From the cell containing the given text, extract its center point as [x, y] coordinate. 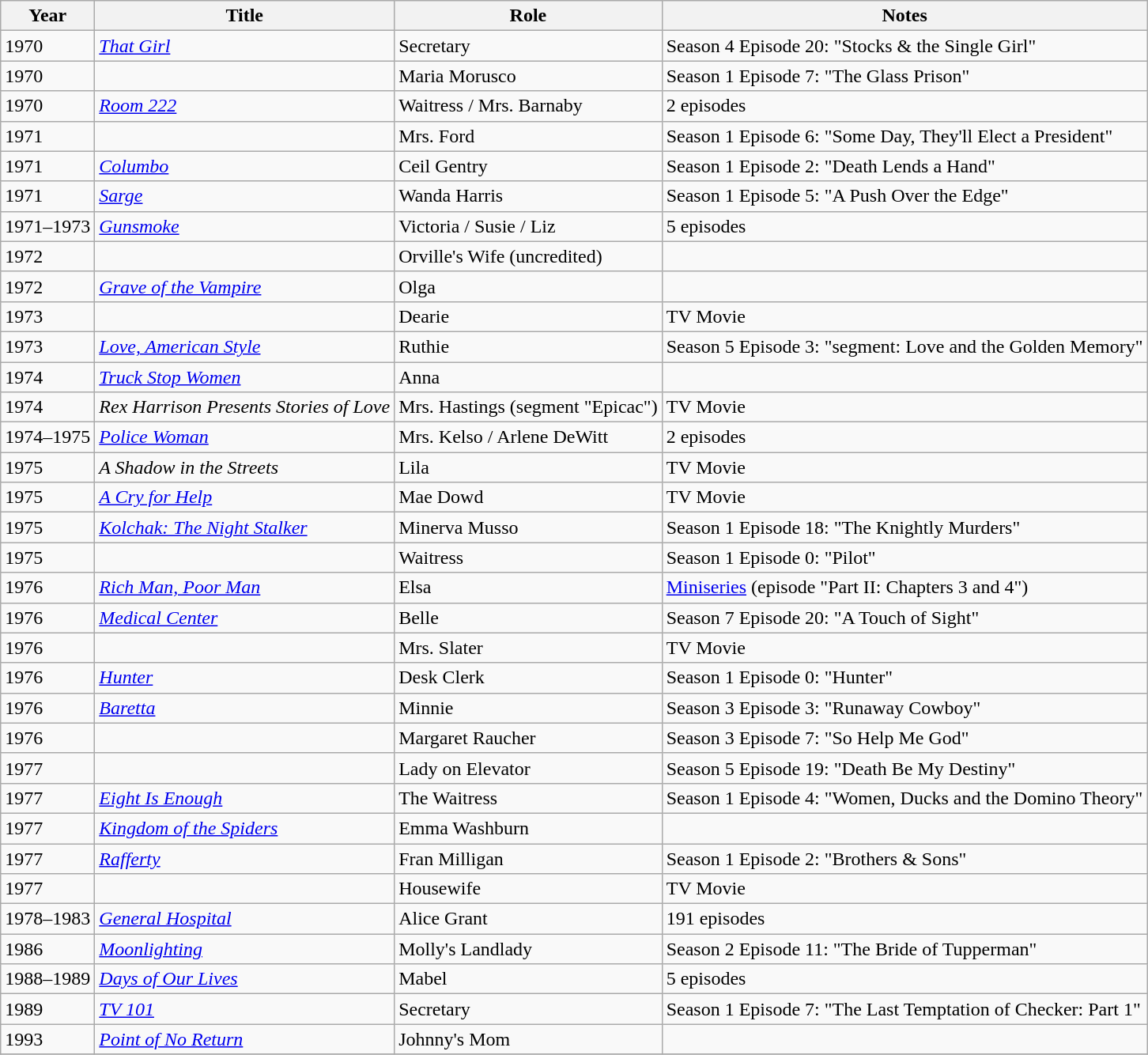
Ceil Gentry [528, 166]
Season 1 Episode 5: "A Push Over the Edge" [904, 196]
Notes [904, 16]
Mrs. Slater [528, 648]
Maria Morusco [528, 76]
Housewife [528, 889]
191 episodes [904, 919]
Molly's Landlady [528, 949]
Season 3 Episode 3: "Runaway Cowboy" [904, 708]
Season 1 Episode 2: "Death Lends a Hand" [904, 166]
Point of No Return [245, 1039]
Season 1 Episode 0: "Pilot" [904, 558]
Baretta [245, 708]
Title [245, 16]
Sarge [245, 196]
Elsa [528, 588]
Truck Stop Women [245, 377]
Room 222 [245, 106]
Year [47, 16]
Eight Is Enough [245, 798]
Columbo [245, 166]
Grave of the Vampire [245, 286]
1993 [47, 1039]
1974–1975 [47, 437]
General Hospital [245, 919]
Dearie [528, 316]
Mrs. Hastings (segment "Epicac") [528, 407]
Belle [528, 618]
Love, American Style [245, 346]
A Cry for Help [245, 497]
TV 101 [245, 1009]
Ruthie [528, 346]
A Shadow in the Streets [245, 467]
Gunsmoke [245, 226]
Orville's Wife (uncredited) [528, 256]
Lady on Elevator [528, 768]
Kingdom of the Spiders [245, 828]
Mrs. Kelso / Arlene DeWitt [528, 437]
That Girl [245, 46]
Margaret Raucher [528, 738]
Kolchak: The Night Stalker [245, 527]
Season 1 Episode 7: "The Glass Prison" [904, 76]
Season 1 Episode 18: "The Knightly Murders" [904, 527]
Season 1 Episode 0: "Hunter" [904, 678]
Hunter [245, 678]
Fran Milligan [528, 858]
Season 1 Episode 2: "Brothers & Sons" [904, 858]
Mrs. Ford [528, 136]
Mae Dowd [528, 497]
Season 2 Episode 11: "The Bride of Tupperman" [904, 949]
1989 [47, 1009]
Police Woman [245, 437]
Days of Our Lives [245, 979]
1986 [47, 949]
Miniseries (episode "Part II: Chapters 3 and 4") [904, 588]
Olga [528, 286]
Waitress / Mrs. Barnaby [528, 106]
Rafferty [245, 858]
Alice Grant [528, 919]
Lila [528, 467]
1988–1989 [47, 979]
Moonlighting [245, 949]
Victoria / Susie / Liz [528, 226]
Season 1 Episode 7: "The Last Temptation of Checker: Part 1" [904, 1009]
Emma Washburn [528, 828]
Season 1 Episode 6: "Some Day, They'll Elect a President" [904, 136]
The Waitress [528, 798]
Anna [528, 377]
Season 1 Episode 4: "Women, Ducks and the Domino Theory" [904, 798]
Role [528, 16]
Season 4 Episode 20: "Stocks & the Single Girl" [904, 46]
Medical Center [245, 618]
Johnny's Mom [528, 1039]
Season 7 Episode 20: "A Touch of Sight" [904, 618]
Season 3 Episode 7: "So Help Me God" [904, 738]
Minnie [528, 708]
Season 5 Episode 19: "Death Be My Destiny" [904, 768]
1978–1983 [47, 919]
Rich Man, Poor Man [245, 588]
Minerva Musso [528, 527]
1971–1973 [47, 226]
Rex Harrison Presents Stories of Love [245, 407]
Mabel [528, 979]
Desk Clerk [528, 678]
Wanda Harris [528, 196]
Season 5 Episode 3: "segment: Love and the Golden Memory" [904, 346]
Waitress [528, 558]
